Return the (x, y) coordinate for the center point of the cell that contains the specified text.  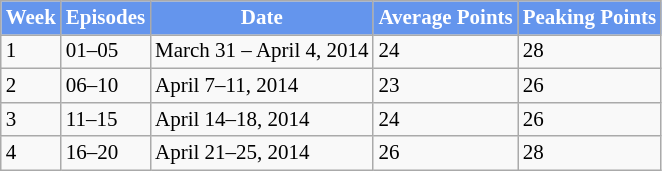
23 (445, 86)
3 (31, 119)
1 (31, 52)
Average Points (445, 18)
01–05 (106, 52)
4 (31, 153)
April 14–18, 2014 (262, 119)
April 21–25, 2014 (262, 153)
2 (31, 86)
06–10 (106, 86)
Date (262, 18)
16–20 (106, 153)
April 7–11, 2014 (262, 86)
Week (31, 18)
Peaking Points (590, 18)
Episodes (106, 18)
March 31 – April 4, 2014 (262, 52)
11–15 (106, 119)
